Return the [x, y] coordinate for the center point of the cell that contains the specified text.  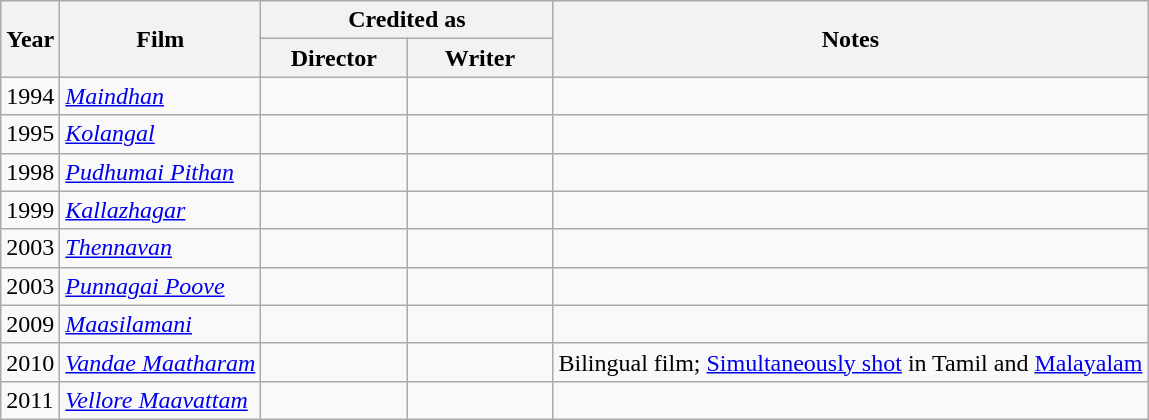
Bilingual film; Simultaneously shot in Tamil and Malayalam [850, 362]
Notes [850, 39]
Punnagai Poove [160, 286]
2011 [30, 400]
1998 [30, 172]
2010 [30, 362]
Year [30, 39]
Credited as [407, 20]
Pudhumai Pithan [160, 172]
Director [334, 58]
1995 [30, 134]
1994 [30, 96]
Maasilamani [160, 324]
2009 [30, 324]
Writer [480, 58]
Thennavan [160, 248]
Kolangal [160, 134]
Kallazhagar [160, 210]
Film [160, 39]
Maindhan [160, 96]
Vellore Maavattam [160, 400]
Vandae Maatharam [160, 362]
1999 [30, 210]
